Provide the (X, Y) coordinate of the cell's center where the given text is located.  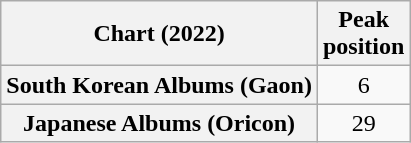
Peakposition (363, 34)
6 (363, 85)
South Korean Albums (Gaon) (160, 85)
29 (363, 123)
Japanese Albums (Oricon) (160, 123)
Chart (2022) (160, 34)
